Pinpoint the cell where the given text exists, returning its [X, Y] midpoint coordinate. 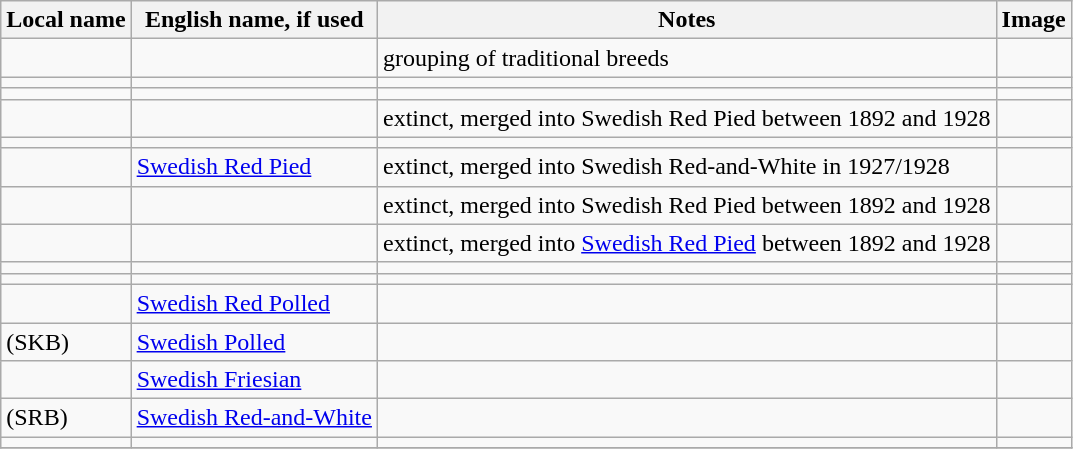
Swedish Red Polled [254, 303]
Swedish Red-and-White [254, 418]
Image [1034, 20]
Notes [686, 20]
(SKB) [66, 341]
extinct, merged into Swedish Red-and-White in 1927/1928 [686, 167]
(SRB) [66, 418]
Swedish Polled [254, 341]
grouping of traditional breeds [686, 58]
Swedish Red Pied [254, 167]
Local name [66, 20]
Swedish Friesian [254, 380]
English name, if used [254, 20]
